Search for the cell housing the specified text and yield its [X, Y] center coordinate. 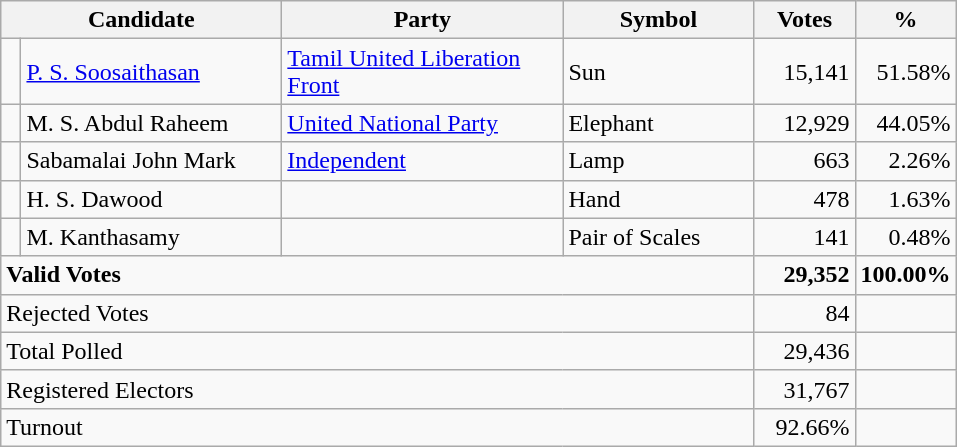
15,141 [804, 72]
Sabamalai John Mark [152, 161]
Turnout [378, 427]
51.58% [906, 72]
29,436 [804, 351]
Registered Electors [378, 389]
H. S. Dawood [152, 199]
92.66% [804, 427]
Symbol [658, 20]
100.00% [906, 275]
Tamil United Liberation Front [422, 72]
663 [804, 161]
M. S. Abdul Raheem [152, 123]
United National Party [422, 123]
Party [422, 20]
Rejected Votes [378, 313]
Sun [658, 72]
31,767 [804, 389]
P. S. Soosaithasan [152, 72]
Valid Votes [378, 275]
Total Polled [378, 351]
% [906, 20]
1.63% [906, 199]
44.05% [906, 123]
141 [804, 237]
2.26% [906, 161]
Elephant [658, 123]
0.48% [906, 237]
Candidate [142, 20]
Independent [422, 161]
478 [804, 199]
84 [804, 313]
Hand [658, 199]
Votes [804, 20]
29,352 [804, 275]
M. Kanthasamy [152, 237]
Lamp [658, 161]
Pair of Scales [658, 237]
12,929 [804, 123]
